Locate the cell with the specified text and output its (x, y) center coordinate. 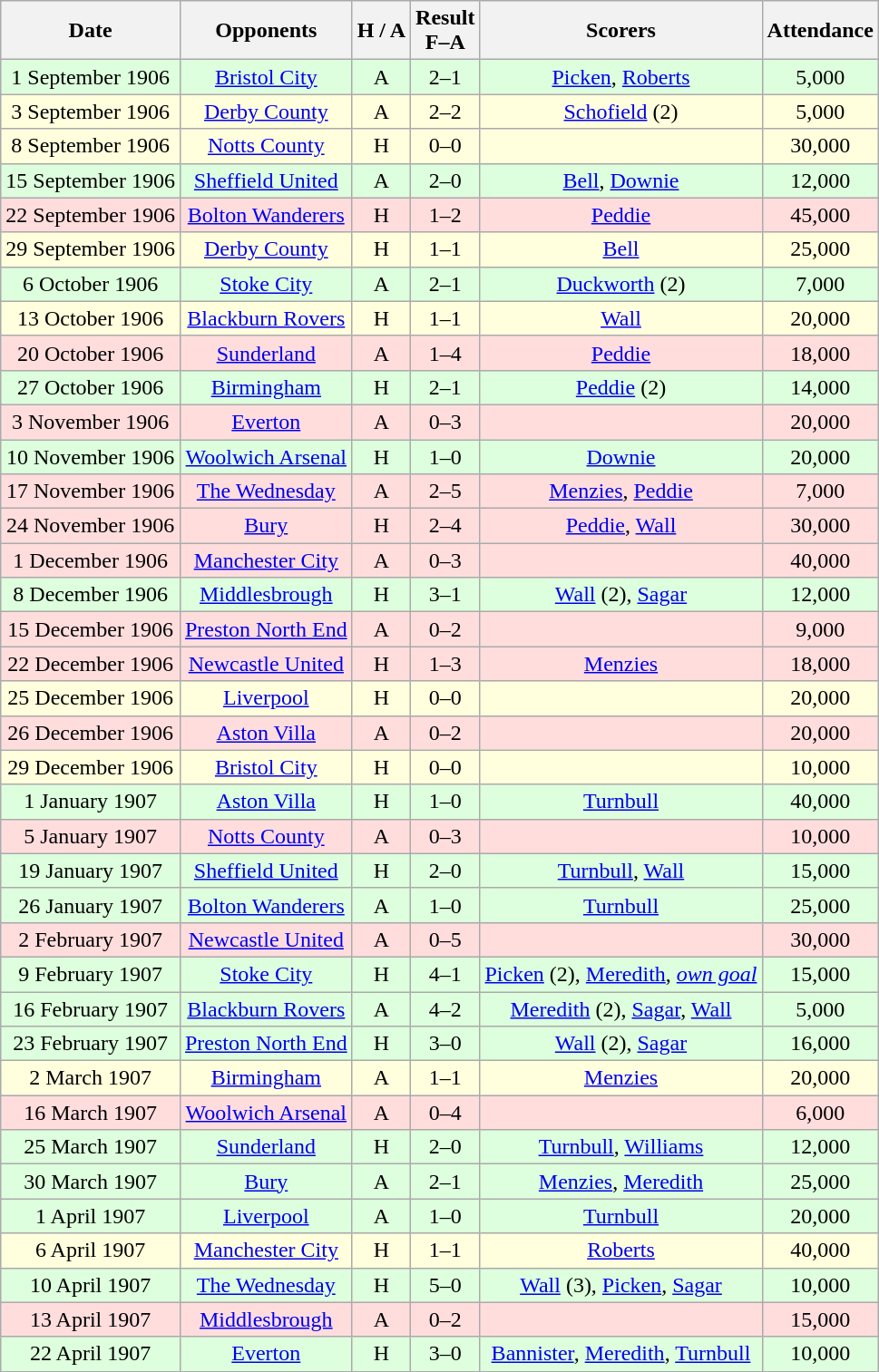
4–1 (445, 974)
26 December 1906 (91, 733)
26 January 1907 (91, 905)
Peddie, Wall (620, 526)
1 December 1906 (91, 560)
Bell (620, 249)
27 October 1906 (91, 387)
0–4 (445, 1113)
29 September 1906 (91, 249)
9,000 (820, 629)
17 November 1906 (91, 491)
24 November 1906 (91, 526)
4–2 (445, 1009)
16 March 1907 (91, 1113)
Roberts (620, 1250)
16 February 1907 (91, 1009)
3–1 (445, 595)
2–5 (445, 491)
22 April 1907 (91, 1354)
Picken, Roberts (620, 77)
Attendance (820, 31)
16,000 (820, 1044)
22 December 1906 (91, 664)
30 March 1907 (91, 1182)
ResultF–A (445, 31)
25 March 1907 (91, 1147)
22 September 1906 (91, 215)
14,000 (820, 387)
Picken (2), Meredith, own goal (620, 974)
15 December 1906 (91, 629)
Menzies, Meredith (620, 1182)
2–2 (445, 112)
10 November 1906 (91, 456)
3 September 1906 (91, 112)
Opponents (266, 31)
8 September 1906 (91, 146)
1 April 1907 (91, 1216)
Wall (3), Picken, Sagar (620, 1285)
6,000 (820, 1113)
8 December 1906 (91, 595)
H / A (381, 31)
Wall (620, 318)
1–2 (445, 215)
Turnbull, Wall (620, 871)
Menzies, Peddie (620, 491)
13 April 1907 (91, 1319)
2 February 1907 (91, 939)
Duckworth (2) (620, 284)
Scorers (620, 31)
Bannister, Meredith, Turnbull (620, 1354)
1 January 1907 (91, 802)
Date (91, 31)
9 February 1907 (91, 974)
1 September 1906 (91, 77)
45,000 (820, 215)
20 October 1906 (91, 353)
Schofield (2) (620, 112)
5 January 1907 (91, 836)
3 November 1906 (91, 422)
10 April 1907 (91, 1285)
Bell, Downie (620, 180)
5–0 (445, 1285)
Turnbull, Williams (620, 1147)
Peddie (2) (620, 387)
25 December 1906 (91, 698)
0–5 (445, 939)
Meredith (2), Sagar, Wall (620, 1009)
1–4 (445, 353)
1–3 (445, 664)
15 September 1906 (91, 180)
23 February 1907 (91, 1044)
2 March 1907 (91, 1078)
29 December 1906 (91, 767)
13 October 1906 (91, 318)
6 April 1907 (91, 1250)
2–4 (445, 526)
6 October 1906 (91, 284)
19 January 1907 (91, 871)
Downie (620, 456)
